From the cell containing the given text, extract its center point as (x, y) coordinate. 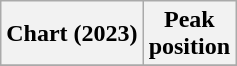
Peakposition (189, 34)
Chart (2023) (72, 34)
